Scan for the cell matching the given text and deliver its (x, y) coordinate at center. 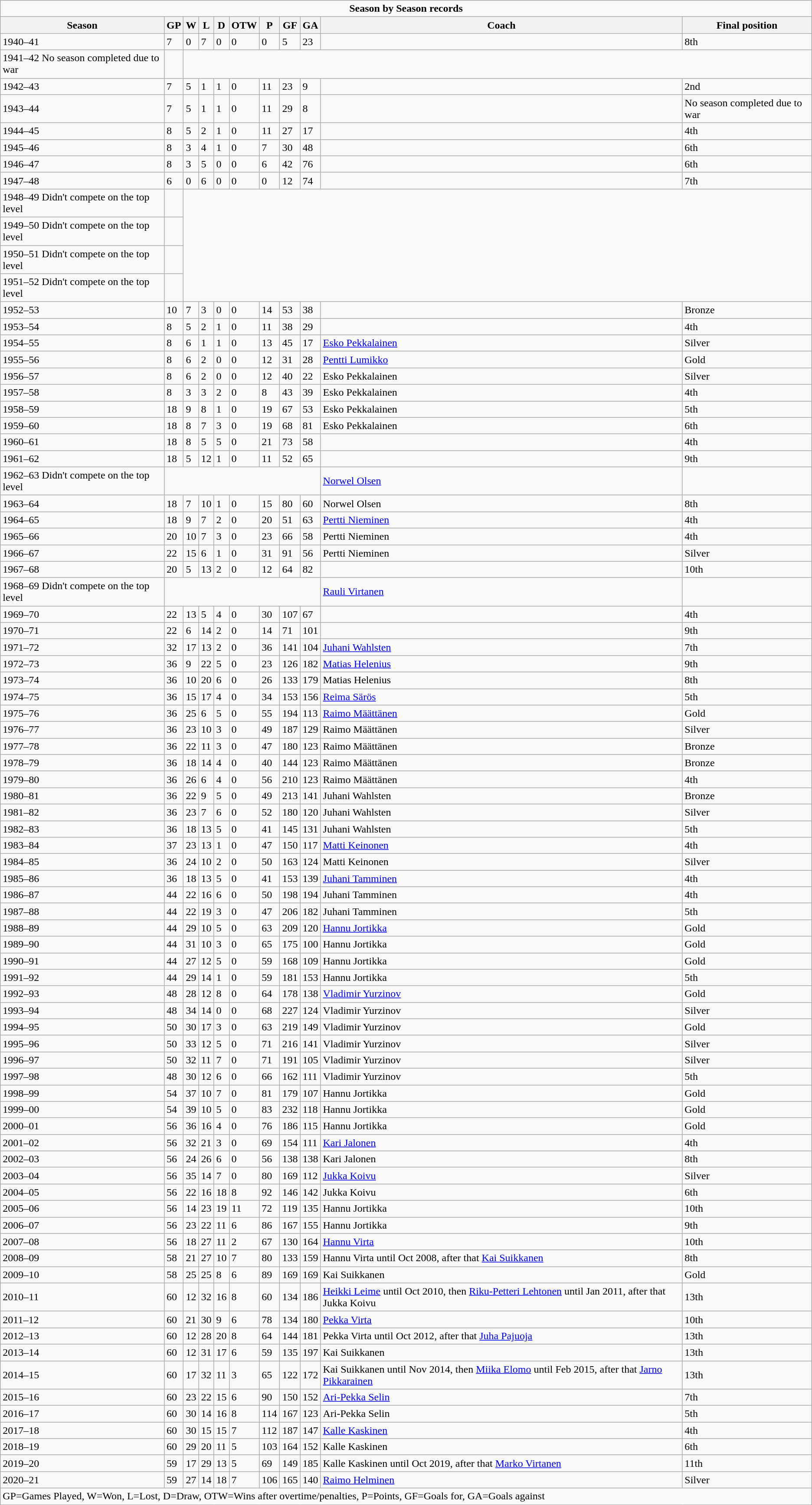
1987–88 (82, 912)
33 (191, 1043)
1955–56 (82, 360)
147 (311, 1430)
72 (270, 1209)
165 (290, 1480)
55 (270, 713)
130 (290, 1242)
1974–75 (82, 697)
Pekka Virta (501, 1319)
91 (290, 553)
106 (270, 1480)
2019–20 (82, 1463)
1957–58 (82, 393)
Heikki Leime until Oct 2010, then Riku-Petteri Lehtonen until Jan 2011, after that Jukka Koivu (501, 1297)
1986–87 (82, 895)
105 (311, 1060)
2008–09 (82, 1258)
1980–81 (82, 796)
191 (290, 1060)
232 (290, 1110)
1940–41 (82, 42)
1952–53 (82, 310)
Final position (747, 25)
1954–55 (82, 343)
1965–66 (82, 536)
210 (290, 779)
1995–96 (82, 1043)
1981–82 (82, 812)
1951–52 Didn't compete on the top level (82, 288)
113 (311, 713)
Coach (501, 25)
No season completed due to war (747, 108)
142 (311, 1192)
2010–11 (82, 1297)
2015–16 (82, 1397)
163 (290, 862)
1996–97 (82, 1060)
1953–54 (82, 327)
73 (290, 442)
Season by Season records (406, 9)
139 (311, 879)
206 (290, 912)
146 (290, 1192)
45 (290, 343)
90 (270, 1397)
92 (270, 1192)
Rauli Virtanen (501, 592)
1985–86 (82, 879)
1963–64 (82, 503)
129 (311, 730)
1947–48 (82, 180)
154 (290, 1143)
2016–17 (82, 1414)
1942–43 (82, 86)
11th (747, 1463)
1949–50 Didn't compete on the top level (82, 231)
1975–76 (82, 713)
131 (311, 829)
1960–61 (82, 442)
118 (311, 1110)
117 (311, 846)
GP (174, 25)
101 (311, 631)
1948–49 Didn't compete on the top level (82, 203)
1999–00 (82, 1110)
115 (311, 1126)
103 (270, 1447)
209 (290, 928)
175 (290, 944)
2011–12 (82, 1319)
1979–80 (82, 779)
2005–06 (82, 1209)
1969–70 (82, 614)
Hannu Virta until Oct 2008, after that Kai Suikkanen (501, 1258)
2007–08 (82, 1242)
1997–98 (82, 1076)
2002–03 (82, 1159)
Reima Särös (501, 697)
GP=Games Played, W=Won, L=Lost, D=Draw, OTW=Wins after overtime/penalties, P=Points, GF=Goals for, GA=Goals against (406, 1496)
1941–42 No season completed due to war (82, 64)
1966–67 (82, 553)
86 (270, 1225)
1982–83 (82, 829)
109 (311, 961)
155 (311, 1225)
1973–74 (82, 680)
1983–84 (82, 846)
1988–89 (82, 928)
1961–62 (82, 459)
Raimo Helminen (501, 1480)
1958–59 (82, 409)
168 (290, 961)
GF (290, 25)
1962–63 Didn't compete on the top level (82, 481)
219 (290, 1027)
1998–99 (82, 1093)
1976–77 (82, 730)
1964–65 (82, 520)
114 (270, 1414)
78 (270, 1319)
104 (311, 647)
140 (311, 1480)
2004–05 (82, 1192)
197 (311, 1352)
2018–19 (82, 1447)
100 (311, 944)
1945–46 (82, 148)
83 (270, 1110)
Hannu Virta (501, 1242)
Pekka Virta until Oct 2012, after that Juha Pajuoja (501, 1336)
35 (191, 1176)
W (191, 25)
156 (311, 697)
1968–69 Didn't compete on the top level (82, 592)
126 (290, 664)
1984–85 (82, 862)
159 (311, 1258)
2013–14 (82, 1352)
1967–68 (82, 570)
2001–02 (82, 1143)
42 (290, 164)
2017–18 (82, 1430)
74 (311, 180)
2014–15 (82, 1374)
1959–60 (82, 426)
GA (311, 25)
1944–45 (82, 131)
145 (290, 829)
1990–91 (82, 961)
1993–94 (82, 1010)
1991–92 (82, 977)
2003–04 (82, 1176)
2nd (747, 86)
D (221, 25)
2012–13 (82, 1336)
43 (290, 393)
Kai Suikkanen until Nov 2014, then Miika Elomo until Feb 2015, after that Jarno Pikkarainen (501, 1374)
172 (311, 1374)
1970–71 (82, 631)
122 (290, 1374)
L (206, 25)
Kalle Kaskinen until Oct 2019, after that Marko Virtanen (501, 1463)
P (270, 25)
1956–57 (82, 376)
162 (290, 1076)
82 (311, 570)
1994–95 (82, 1027)
227 (290, 1010)
1946–47 (82, 164)
198 (290, 895)
1978–79 (82, 763)
1972–73 (82, 664)
2009–10 (82, 1275)
2006–07 (82, 1225)
1943–44 (82, 108)
1950–51 Didn't compete on the top level (82, 259)
2020–21 (82, 1480)
1971–72 (82, 647)
216 (290, 1043)
1989–90 (82, 944)
1977–78 (82, 746)
89 (270, 1275)
178 (290, 994)
119 (290, 1209)
51 (290, 520)
OTW (244, 25)
Season (82, 25)
2000–01 (82, 1126)
Pentti Lumikko (501, 360)
1992–93 (82, 994)
185 (311, 1463)
213 (290, 796)
